Return (X, Y) of the center of cell containing provided text 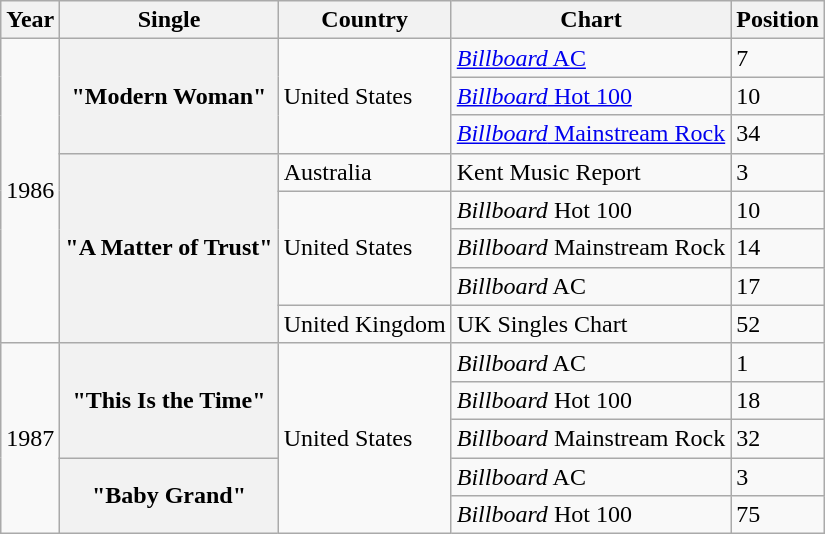
Single (169, 20)
"A Matter of Trust" (169, 248)
1986 (30, 191)
Position (778, 20)
14 (778, 248)
"Baby Grand" (169, 496)
18 (778, 400)
17 (778, 286)
75 (778, 515)
32 (778, 438)
Year (30, 20)
United Kingdom (364, 324)
1987 (30, 438)
1 (778, 362)
7 (778, 58)
52 (778, 324)
UK Singles Chart (590, 324)
Chart (590, 20)
Country (364, 20)
Australia (364, 172)
34 (778, 134)
"Modern Woman" (169, 96)
Kent Music Report (590, 172)
"This Is the Time" (169, 400)
